Provide the [x, y] coordinate of the cell's center where the given text is located.  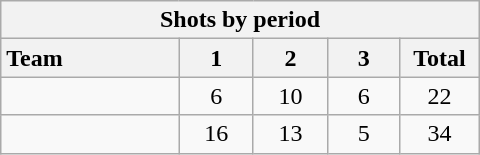
2 [290, 58]
34 [440, 134]
1 [216, 58]
13 [290, 134]
22 [440, 96]
3 [364, 58]
5 [364, 134]
Team [90, 58]
10 [290, 96]
16 [216, 134]
Shots by period [240, 20]
Total [440, 58]
